Identify which cell holds the provided text, then report its (x, y) central coordinate. 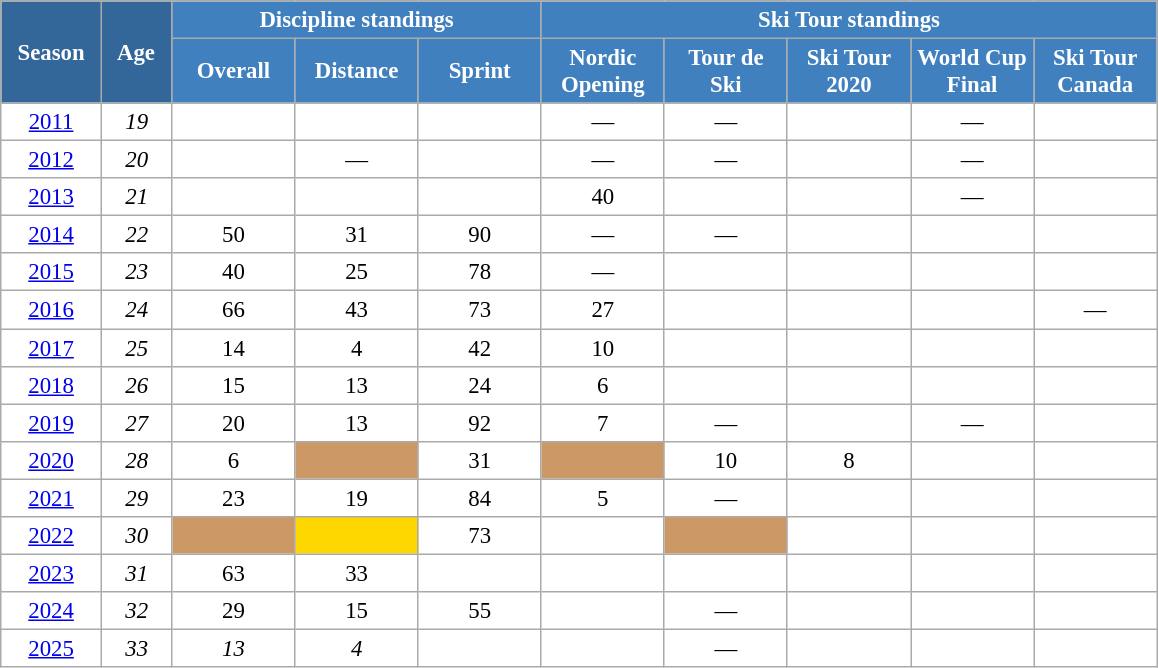
Age (136, 52)
2025 (52, 648)
2022 (52, 536)
2024 (52, 611)
2021 (52, 498)
8 (848, 460)
Ski Tour standings (848, 20)
90 (480, 235)
28 (136, 460)
84 (480, 498)
92 (480, 423)
2017 (52, 348)
26 (136, 385)
2019 (52, 423)
2012 (52, 160)
NordicOpening (602, 72)
Sprint (480, 72)
Season (52, 52)
2014 (52, 235)
42 (480, 348)
2015 (52, 273)
Ski TourCanada (1096, 72)
2020 (52, 460)
Ski Tour2020 (848, 72)
Tour deSki (726, 72)
50 (234, 235)
22 (136, 235)
63 (234, 573)
30 (136, 536)
2023 (52, 573)
43 (356, 310)
2013 (52, 197)
55 (480, 611)
5 (602, 498)
2018 (52, 385)
Discipline standings (356, 20)
2016 (52, 310)
World CupFinal (972, 72)
14 (234, 348)
7 (602, 423)
2011 (52, 122)
Overall (234, 72)
78 (480, 273)
32 (136, 611)
66 (234, 310)
Distance (356, 72)
21 (136, 197)
